Extract the [X, Y] coordinate from the center of the cell holding the provided text.  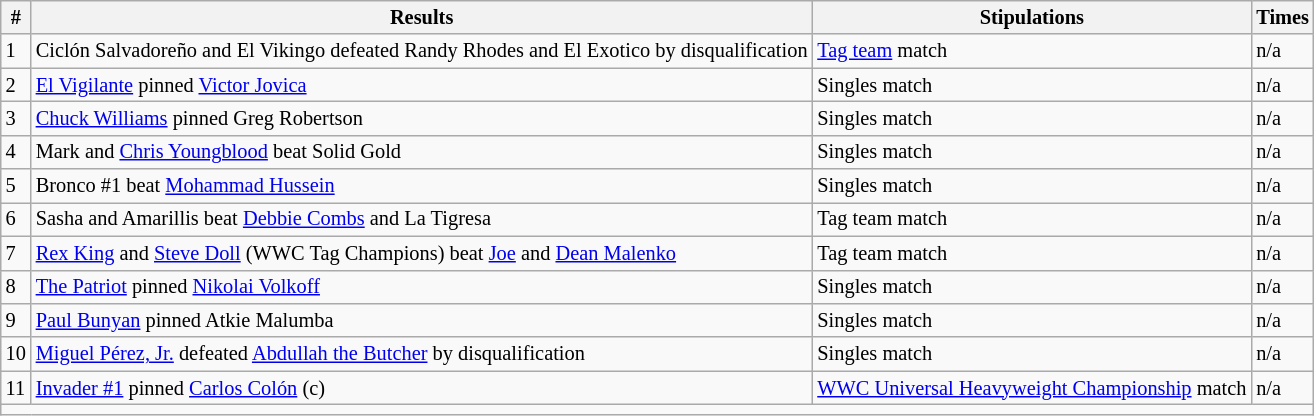
El Vigilante pinned Victor Jovica [422, 85]
WWC Universal Heavyweight Championship match [1032, 388]
Chuck Williams pinned Greg Robertson [422, 118]
5 [16, 186]
Sasha and Amarillis beat Debbie Combs and La Tigresa [422, 219]
6 [16, 219]
Mark and Chris Youngblood beat Solid Gold [422, 152]
11 [16, 388]
Bronco #1 beat Mohammad Hussein [422, 186]
Rex King and Steve Doll (WWC Tag Champions) beat Joe and Dean Malenko [422, 253]
Ciclón Salvadoreño and El Vikingo defeated Randy Rhodes and El Exotico by disqualification [422, 51]
Invader #1 pinned Carlos Colón (c) [422, 388]
Times [1282, 17]
Results [422, 17]
8 [16, 287]
9 [16, 320]
2 [16, 85]
4 [16, 152]
10 [16, 354]
# [16, 17]
Stipulations [1032, 17]
3 [16, 118]
1 [16, 51]
Paul Bunyan pinned Atkie Malumba [422, 320]
Miguel Pérez, Jr. defeated Abdullah the Butcher by disqualification [422, 354]
7 [16, 253]
The Patriot pinned Nikolai Volkoff [422, 287]
